Find where the given text appears and provide that cell's center as [x, y] coordinate. 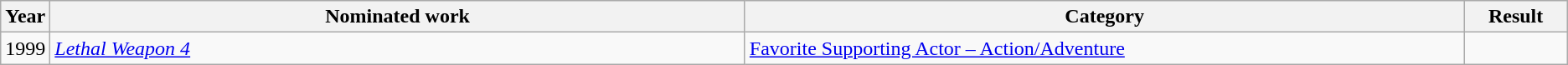
Nominated work [398, 17]
Favorite Supporting Actor – Action/Adventure [1104, 48]
Category [1104, 17]
Year [25, 17]
1999 [25, 48]
Result [1516, 17]
Lethal Weapon 4 [398, 48]
